For the text-containing cell, return its midpoint in [X, Y] coordinate format. 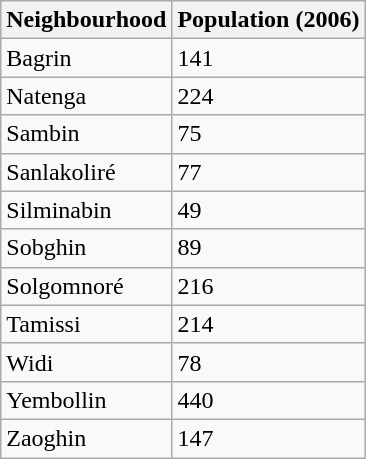
Solgomnoré [86, 286]
75 [268, 134]
224 [268, 96]
Widi [86, 362]
Population (2006) [268, 20]
Natenga [86, 96]
Sanlakoliré [86, 172]
Yembollin [86, 400]
Zaoghin [86, 438]
Tamissi [86, 324]
77 [268, 172]
78 [268, 362]
49 [268, 210]
Neighbourhood [86, 20]
440 [268, 400]
147 [268, 438]
214 [268, 324]
89 [268, 248]
216 [268, 286]
Bagrin [86, 58]
Silminabin [86, 210]
Sambin [86, 134]
Sobghin [86, 248]
141 [268, 58]
